Locate the cell with the specified text and output its [x, y] center coordinate. 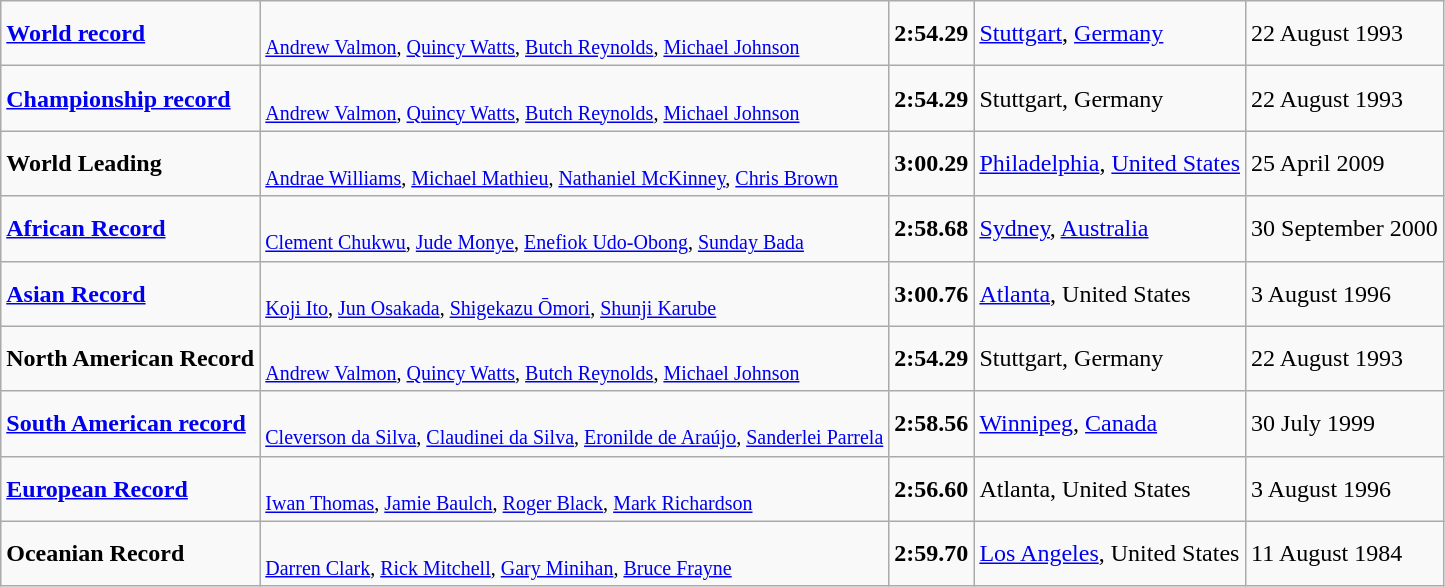
Darren Clark, Rick Mitchell, Gary Minihan, Bruce Frayne [574, 554]
Koji Ito, Jun Osakada, Shigekazu Ōmori, Shunji Karube [574, 294]
3:00.29 [932, 164]
2:58.68 [932, 228]
30 September 2000 [1345, 228]
25 April 2009 [1345, 164]
Winnipeg, Canada [1110, 424]
2:56.60 [932, 488]
3:00.76 [932, 294]
Iwan Thomas, Jamie Baulch, Roger Black, Mark Richardson [574, 488]
South American record [130, 424]
Championship record [130, 98]
Los Angeles, United States [1110, 554]
Oceanian Record [130, 554]
European Record [130, 488]
Asian Record [130, 294]
North American Record [130, 358]
World record [130, 34]
Philadelphia, United States [1110, 164]
2:59.70 [932, 554]
Cleverson da Silva, Claudinei da Silva, Eronilde de Araújo, Sanderlei Parrela [574, 424]
African Record [130, 228]
Andrae Williams, Michael Mathieu, Nathaniel McKinney, Chris Brown [574, 164]
Clement Chukwu, Jude Monye, Enefiok Udo-Obong, Sunday Bada [574, 228]
2:58.56 [932, 424]
11 August 1984 [1345, 554]
Sydney, Australia [1110, 228]
30 July 1999 [1345, 424]
World Leading [130, 164]
